For the text-containing cell, return its midpoint in (X, Y) coordinate format. 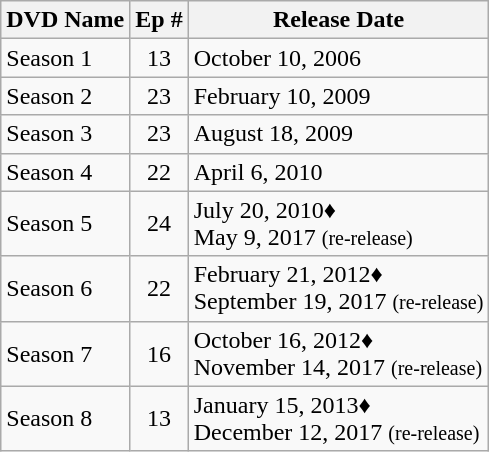
February 10, 2009 (338, 96)
Season 2 (66, 96)
January 15, 2013♦December 12, 2017 (re-release) (338, 418)
October 16, 2012♦November 14, 2017 (re-release) (338, 354)
Season 1 (66, 58)
Ep # (159, 20)
Season 4 (66, 172)
Season 8 (66, 418)
Season 3 (66, 134)
Season 7 (66, 354)
Release Date (338, 20)
April 6, 2010 (338, 172)
October 10, 2006 (338, 58)
Season 6 (66, 288)
DVD Name (66, 20)
July 20, 2010♦May 9, 2017 (re-release) (338, 224)
Season 5 (66, 224)
February 21, 2012♦September 19, 2017 (re-release) (338, 288)
August 18, 2009 (338, 134)
16 (159, 354)
24 (159, 224)
